Return the [X, Y] coordinate for the center point of the cell that contains the specified text.  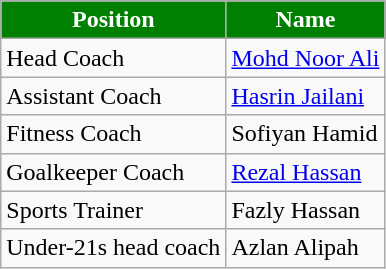
Assistant Coach [114, 96]
Sports Trainer [114, 210]
Head Coach [114, 58]
Hasrin Jailani [306, 96]
Name [306, 20]
Fazly Hassan [306, 210]
Under-21s head coach [114, 248]
Sofiyan Hamid [306, 134]
Rezal Hassan [306, 172]
Mohd Noor Ali [306, 58]
Azlan Alipah [306, 248]
Position [114, 20]
Fitness Coach [114, 134]
Goalkeeper Coach [114, 172]
